Pinpoint the cell where the given text exists, returning its [x, y] midpoint coordinate. 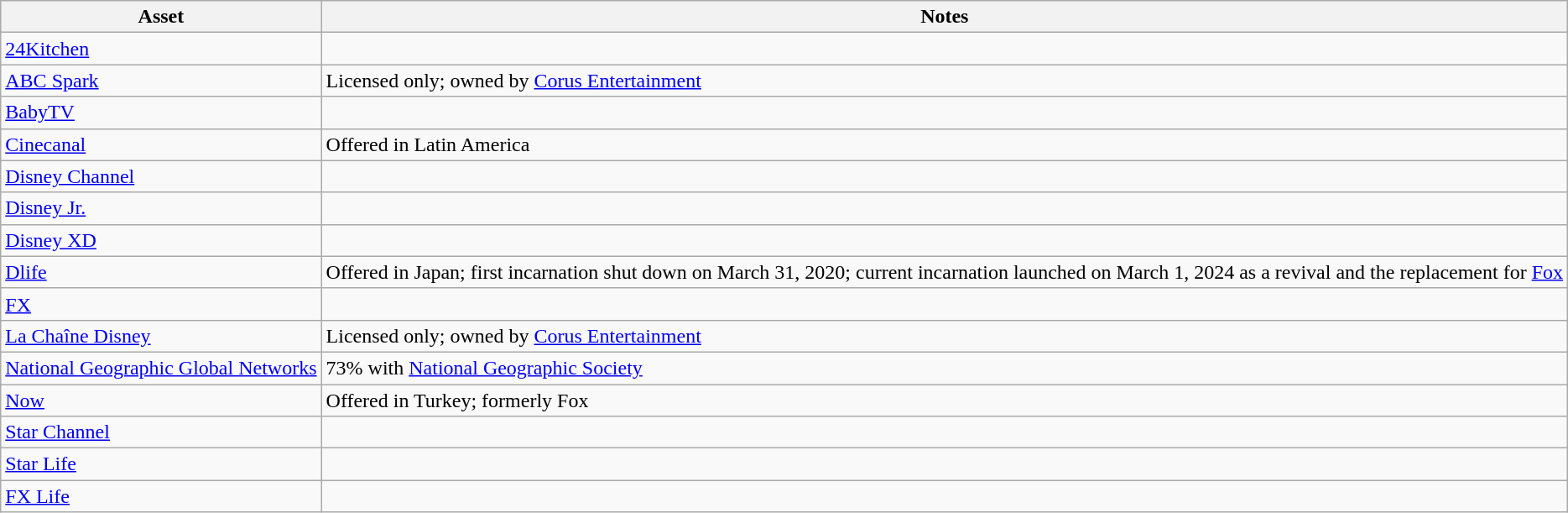
Notes [945, 17]
Offered in Latin America [945, 144]
La Chaîne Disney [161, 336]
Cinecanal [161, 144]
Star Channel [161, 432]
Disney Channel [161, 176]
ABC Spark [161, 81]
Dlife [161, 272]
Now [161, 400]
24Kitchen [161, 49]
FX [161, 304]
National Geographic Global Networks [161, 368]
Disney Jr. [161, 208]
73% with National Geographic Society [945, 368]
Star Life [161, 464]
BabyTV [161, 113]
FX Life [161, 496]
Disney XD [161, 240]
Offered in Turkey; formerly Fox [945, 400]
Asset [161, 17]
